Locate the cell with the specified text and output its (x, y) center coordinate. 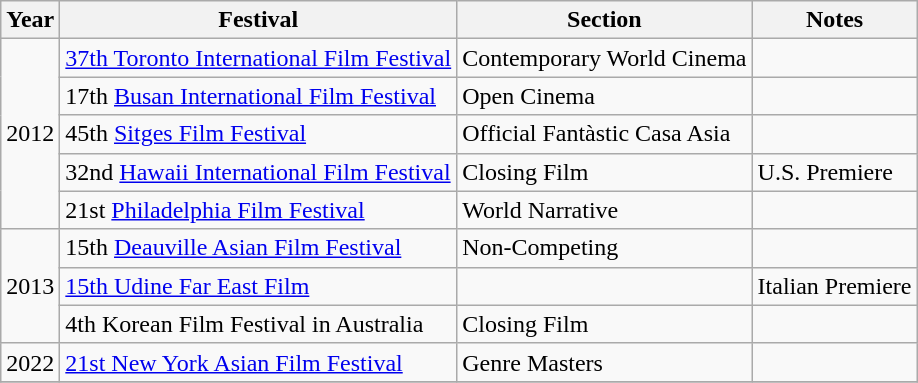
32nd Hawaii International Film Festival (258, 172)
World Narrative (604, 210)
Festival (258, 20)
21st New York Asian Film Festival (258, 362)
Contemporary World Cinema (604, 58)
21st Philadelphia Film Festival (258, 210)
Genre Masters (604, 362)
2013 (30, 286)
2022 (30, 362)
Non-Competing (604, 248)
17th Busan International Film Festival (258, 96)
2012 (30, 134)
Open Cinema (604, 96)
15th Deauville Asian Film Festival (258, 248)
U.S. Premiere (834, 172)
4th Korean Film Festival in Australia (258, 324)
Notes (834, 20)
15th Udine Far East Film (258, 286)
Italian Premiere (834, 286)
Official Fantàstic Casa Asia (604, 134)
45th Sitges Film Festival (258, 134)
Section (604, 20)
Year (30, 20)
37th Toronto International Film Festival (258, 58)
